Pinpoint the cell where the given text exists, returning its (X, Y) midpoint coordinate. 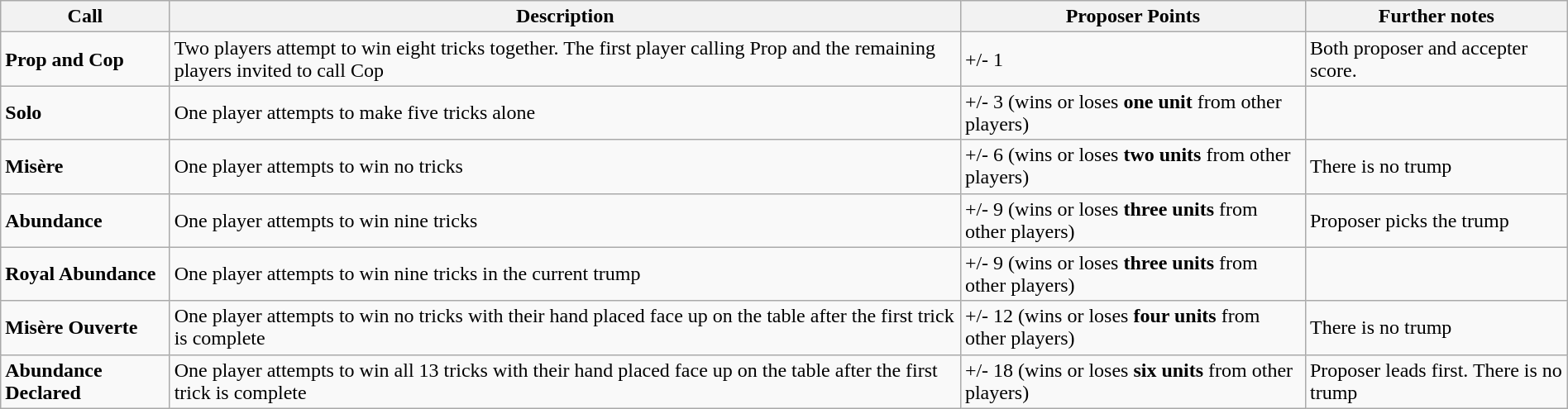
+/- 3 (wins or loses one unit from other players) (1133, 112)
Misère (85, 167)
One player attempts to win no tricks with their hand placed face up on the table after the first trick is complete (565, 327)
One player attempts to win nine tricks (565, 220)
Abundance (85, 220)
Abundance Declared (85, 382)
+/- 12 (wins or loses four units from other players) (1133, 327)
One player attempts to win nine tricks in the current trump (565, 274)
One player attempts to make five tricks alone (565, 112)
Misère Ouverte (85, 327)
+/- 1 (1133, 59)
Proposer leads first. There is no trump (1436, 382)
Solo (85, 112)
+/- 6 (wins or loses two units from other players) (1133, 167)
Call (85, 17)
+/- 18 (wins or loses six units from other players) (1133, 382)
Proposer picks the trump (1436, 220)
Two players attempt to win eight tricks together. The first player calling Prop and the remaining players invited to call Cop (565, 59)
One player attempts to win no tricks (565, 167)
Royal Abundance (85, 274)
Prop and Cop (85, 59)
Further notes (1436, 17)
Both proposer and accepter score. (1436, 59)
One player attempts to win all 13 tricks with their hand placed face up on the table after the first trick is complete (565, 382)
Description (565, 17)
Proposer Points (1133, 17)
